Find where the given text appears and provide that cell's center as (X, Y) coordinate. 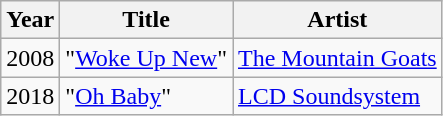
Year (30, 20)
Title (146, 20)
"Oh Baby" (146, 96)
The Mountain Goats (337, 58)
2008 (30, 58)
LCD Soundsystem (337, 96)
Artist (337, 20)
2018 (30, 96)
"Woke Up New" (146, 58)
